Capture the cell that displays the provided text and extract its [x, y] central coordinate. 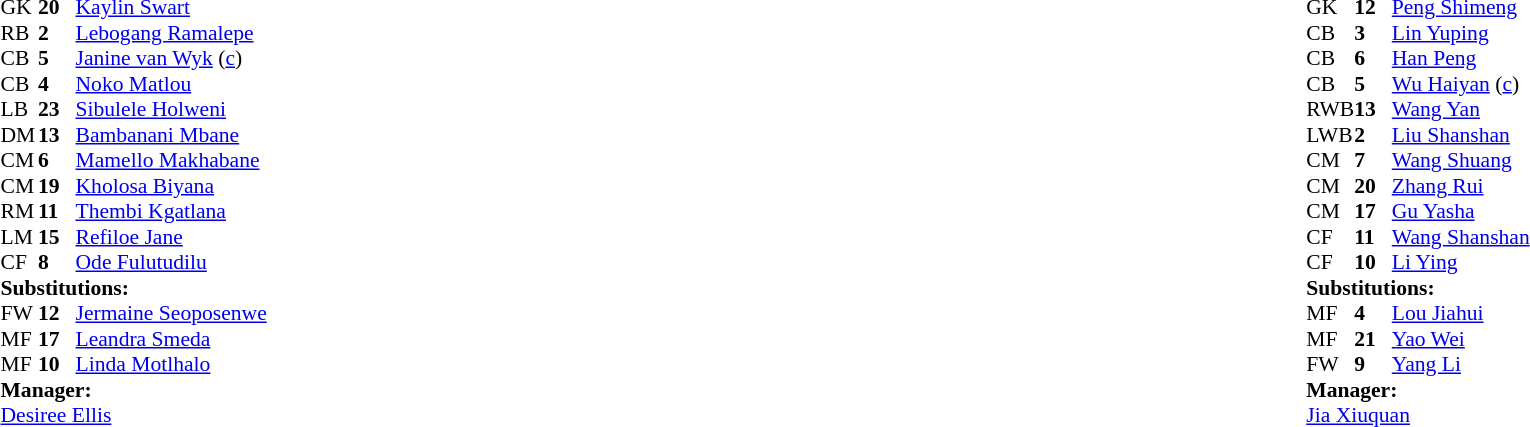
Refiloe Jane [172, 237]
Lin Yuping [1461, 33]
LB [19, 109]
Wang Shanshan [1461, 237]
Mamello Makhabane [172, 161]
Kholosa Biyana [172, 186]
Lou Jiahui [1461, 313]
LM [19, 237]
Ode Fulutudilu [172, 263]
Wang Shuang [1461, 161]
20 [1373, 186]
12 [57, 313]
7 [1373, 161]
Zhang Rui [1461, 186]
Han Peng [1461, 59]
Li Ying [1461, 263]
3 [1373, 33]
Wu Haiyan (c) [1461, 84]
19 [57, 186]
23 [57, 109]
Liu Shanshan [1461, 135]
Noko Matlou [172, 84]
15 [57, 237]
Linda Motlhalo [172, 365]
RM [19, 211]
Lebogang Ramalepe [172, 33]
Sibulele Holweni [172, 109]
21 [1373, 339]
LWB [1330, 135]
RWB [1330, 109]
Leandra Smeda [172, 339]
Wang Yan [1461, 109]
9 [1373, 365]
Yao Wei [1461, 339]
Gu Yasha [1461, 211]
DM [19, 135]
Jermaine Seoposenwe [172, 313]
RB [19, 33]
8 [57, 263]
Bambanani Mbane [172, 135]
Thembi Kgatlana [172, 211]
Yang Li [1461, 365]
Janine van Wyk (c) [172, 59]
